Scan for the cell matching the given text and deliver its [x, y] coordinate at center. 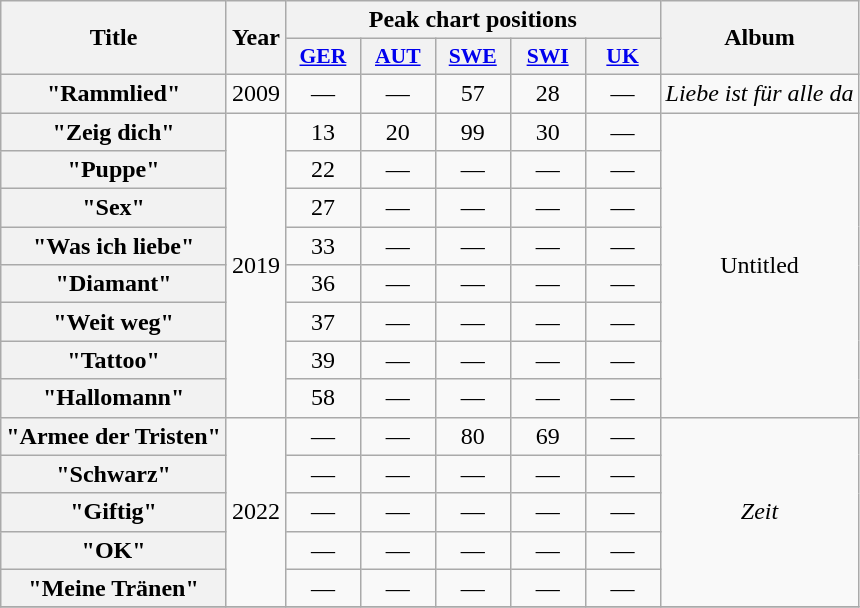
"Tattoo" [114, 360]
"OK" [114, 550]
SWI [548, 57]
SWE [472, 57]
"Hallomann" [114, 398]
80 [472, 436]
99 [472, 131]
37 [322, 322]
36 [322, 284]
"Puppe" [114, 170]
20 [398, 131]
"Zeig dich" [114, 131]
"Rammlied" [114, 93]
"Armee der Tristen" [114, 436]
27 [322, 208]
AUT [398, 57]
"Diamant" [114, 284]
13 [322, 131]
Year [256, 38]
33 [322, 246]
58 [322, 398]
2009 [256, 93]
GER [322, 57]
"Weit weg" [114, 322]
Title [114, 38]
Untitled [760, 264]
"Schwarz" [114, 474]
Liebe ist für alle da [760, 93]
39 [322, 360]
2022 [256, 512]
Album [760, 38]
"Meine Tränen" [114, 588]
57 [472, 93]
Peak chart positions [472, 20]
"Sex" [114, 208]
Zeit [760, 512]
69 [548, 436]
2019 [256, 264]
30 [548, 131]
22 [322, 170]
"Giftig" [114, 512]
UK [622, 57]
"Was ich liebe" [114, 246]
28 [548, 93]
